Pinpoint the cell where the given text exists, returning its [x, y] midpoint coordinate. 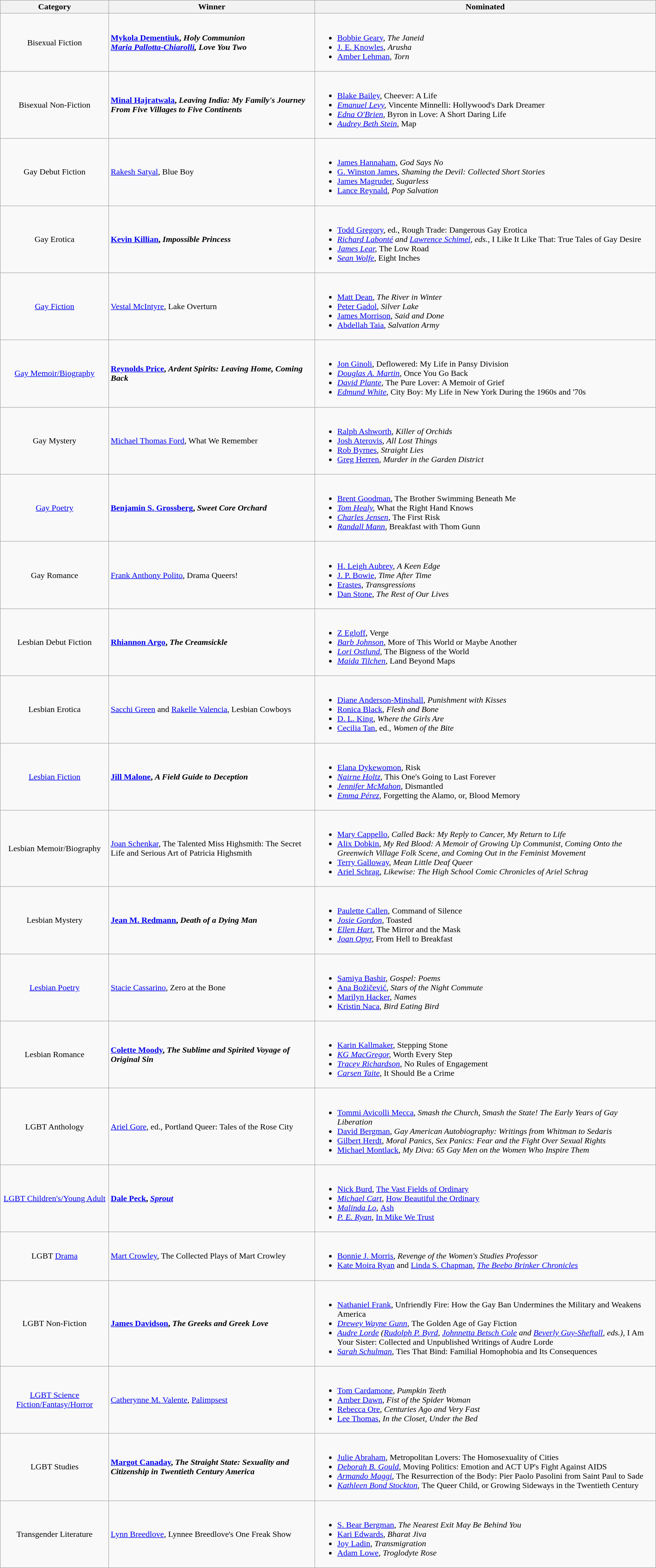
Mykola Dementiuk, Holy Communion Maria Pallotta-Chiarolli, Love You Two [212, 42]
Catherynne M. Valente, Palimpsest [212, 1400]
LGBT Drama [55, 1256]
Samiya Bashir, Gospel: PoemsAna Božičević, Stars of the Night CommuteMarilyn Hacker, NamesKristin Naca, Bird Eating Bird [485, 988]
Gay Fiction [55, 306]
Margot Canaday, The Straight State: Sexuality and Citizenship in Twentieth Century America [212, 1467]
Michael Thomas Ford, What We Remember [212, 441]
Ralph Ashworth, Killer of OrchidsJosh Aterovis, All Lost ThingsRob Byrnes, Straight LiesGreg Herren, Murder in the Garden District [485, 441]
Category [55, 7]
Bisexual Fiction [55, 42]
Mart Crowley, The Collected Plays of Mart Crowley [212, 1256]
Nick Burd, The Vast Fields of OrdinaryMichael Cart, How Beautiful the OrdinaryMalinda Lo, AshP. E. Ryan, In Mike We Trust [485, 1198]
Jean M. Redmann, Death of a Dying Man [212, 920]
Ariel Gore, ed., Portland Queer: Tales of the Rose City [212, 1126]
Tom Cardamone, Pumpkin TeethAmber Dawn, Fist of the Spider WomanRebecca Ore, Centuries Ago and Very FastLee Thomas, In the Closet, Under the Bed [485, 1400]
Diane Anderson-Minshall, Punishment with KissesRonica Black, Flesh and BoneD. L. King, Where the Girls AreCecilia Tan, ed., Women of the Bite [485, 709]
Kevin Killian, Impossible Princess [212, 239]
Lesbian Memoir/Biography [55, 849]
Bonnie J. Morris, Revenge of the Women's Studies ProfessorKate Moira Ryan and Linda S. Chapman, The Beebo Brinker Chronicles [485, 1256]
Transgender Literature [55, 1534]
Benjamin S. Grossberg, Sweet Core Orchard [212, 508]
Elana Dykewomon, RiskNairne Holtz, This One's Going to Last ForeverJennifer McMahon, DismantledEmma Pérez, Forgetting the Alamo, or, Blood Memory [485, 776]
Winner [212, 7]
Jill Malone, A Field Guide to Deception [212, 776]
Frank Anthony Polito, Drama Queers! [212, 575]
Dale Peck, Sprout [212, 1198]
Stacie Cassarino, Zero at the Bone [212, 988]
Paulette Callen, Command of SilenceJosie Gordon, ToastedEllen Hart, The Mirror and the MaskJoan Opyr, From Hell to Breakfast [485, 920]
Bisexual Non-Fiction [55, 105]
Lynn Breedlove, Lynnee Breedlove's One Freak Show [212, 1534]
Lesbian Fiction [55, 776]
James Hannaham, God Says NoG. Winston James, Shaming the Devil: Collected Short StoriesJames Magruder, SugarlessLance Reynald, Pop Salvation [485, 172]
Z Egloff, VergeBarb Johnson, More of This World or Maybe AnotherLori Ostlund, The Bigness of the WorldMaida Tilchen, Land Beyond Maps [485, 642]
Gay Erotica [55, 239]
LGBT Science Fiction/Fantasy/Horror [55, 1400]
Lesbian Erotica [55, 709]
Gay Romance [55, 575]
H. Leigh Aubrey, A Keen EdgeJ. P. Bowie, Time After TimeErastes, TransgressionsDan Stone, The Rest of Our Lives [485, 575]
Rhiannon Argo, The Creamsickle [212, 642]
Lesbian Romance [55, 1055]
Minal Hajratwala, Leaving India: My Family's Journey From Five Villages to Five Continents [212, 105]
Nominated [485, 7]
Lesbian Debut Fiction [55, 642]
Gay Memoir/Biography [55, 373]
James Davidson, The Greeks and Greek Love [212, 1323]
S. Bear Bergman, The Nearest Exit May Be Behind YouKari Edwards, Bharat JivaJoy Ladin, TransmigrationAdam Lowe, Troglodyte Rose [485, 1534]
Rakesh Satyal, Blue Boy [212, 172]
Joan Schenkar, The Talented Miss Highsmith: The Secret Life and Serious Art of Patricia Highsmith [212, 849]
Gay Mystery [55, 441]
Sacchi Green and Rakelle Valencia, Lesbian Cowboys [212, 709]
Lesbian Poetry [55, 988]
Gay Debut Fiction [55, 172]
Karin Kallmaker, Stepping StoneKG MacGregor, Worth Every StepTracey Richardson, No Rules of EngagementCarsen Taite, It Should Be a Crime [485, 1055]
Bobbie Geary, The JaneidJ. E. Knowles, ArushaAmber Lehman, Torn [485, 42]
LGBT Children's/Young Adult [55, 1198]
Reynolds Price, Ardent Spirits: Leaving Home, Coming Back [212, 373]
LGBT Anthology [55, 1126]
LGBT Studies [55, 1467]
Vestal McIntyre, Lake Overturn [212, 306]
Colette Moody, The Sublime and Spirited Voyage of Original Sin [212, 1055]
Lesbian Mystery [55, 920]
Gay Poetry [55, 508]
LGBT Non-Fiction [55, 1323]
Matt Dean, The River in WinterPeter Gadol, Silver LakeJames Morrison, Said and DoneAbdellah Taia, Salvation Army [485, 306]
